Return the [X, Y] coordinate for the center point of the cell that contains the specified text.  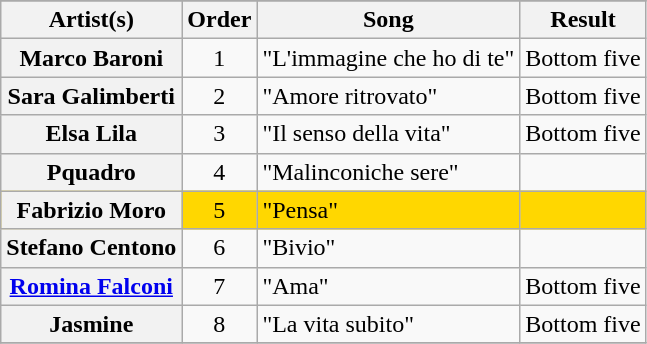
3 [220, 134]
Romina Falconi [92, 286]
7 [220, 286]
5 [220, 210]
"Amore ritrovato" [388, 96]
8 [220, 324]
"La vita subito" [388, 324]
Pquadro [92, 172]
6 [220, 248]
"Il senso della vita" [388, 134]
Marco Baroni [92, 58]
Stefano Centono [92, 248]
"Bivio" [388, 248]
Sara Galimberti [92, 96]
2 [220, 96]
Fabrizio Moro [92, 210]
Result [583, 20]
Elsa Lila [92, 134]
"L'immagine che ho di te" [388, 58]
"Malinconiche sere" [388, 172]
1 [220, 58]
Artist(s) [92, 20]
"Ama" [388, 286]
Song [388, 20]
4 [220, 172]
"Pensa" [388, 210]
Order [220, 20]
Jasmine [92, 324]
